Return the [X, Y] coordinate for the center point of the cell that contains the specified text.  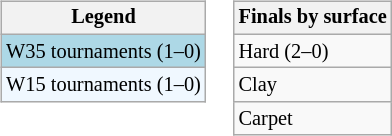
W15 tournaments (1–0) [103, 85]
Clay [313, 85]
W35 tournaments (1–0) [103, 51]
Legend [103, 18]
Hard (2–0) [313, 51]
Carpet [313, 119]
Finals by surface [313, 18]
